Pinpoint the cell where the given text exists, returning its [X, Y] midpoint coordinate. 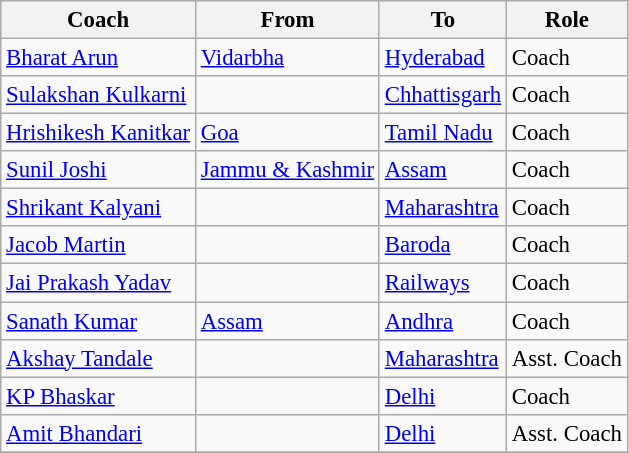
KP Bhaskar [98, 396]
Sulakshan Kulkarni [98, 95]
Goa [287, 133]
Railways [442, 283]
Hrishikesh Kanitkar [98, 133]
Jai Prakash Yadav [98, 283]
Jacob Martin [98, 245]
Baroda [442, 245]
From [287, 20]
Sanath Kumar [98, 321]
Hyderabad [442, 58]
Vidarbha [287, 58]
Role [566, 20]
Bharat Arun [98, 58]
Chhattisgarh [442, 95]
Jammu & Kashmir [287, 170]
Sunil Joshi [98, 170]
Shrikant Kalyani [98, 208]
Tamil Nadu [442, 133]
Andhra [442, 321]
Amit Bhandari [98, 433]
Akshay Tandale [98, 358]
To [442, 20]
